Pinpoint the cell where the given text exists, returning its [x, y] midpoint coordinate. 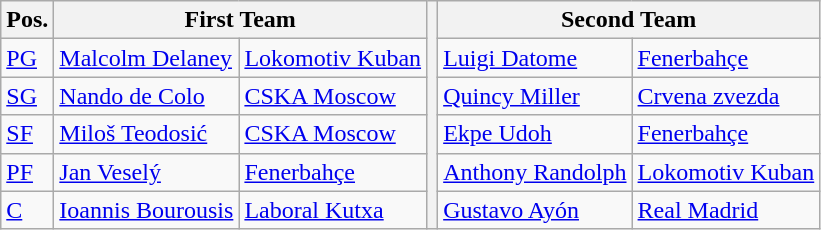
Ioannis Bourousis [146, 210]
First Team [240, 20]
Real Madrid [726, 210]
SF [28, 134]
SG [28, 96]
Miloš Teodosić [146, 134]
Second Team [629, 20]
Pos. [28, 20]
Nando de Colo [146, 96]
Malcolm Delaney [146, 58]
Gustavo Ayón [535, 210]
C [28, 210]
Crvena zvezda [726, 96]
Jan Veselý [146, 172]
Luigi Datome [535, 58]
Ekpe Udoh [535, 134]
Laboral Kutxa [333, 210]
Quincy Miller [535, 96]
PG [28, 58]
PF [28, 172]
Anthony Randolph [535, 172]
